Return [x, y] of the center of cell containing provided text 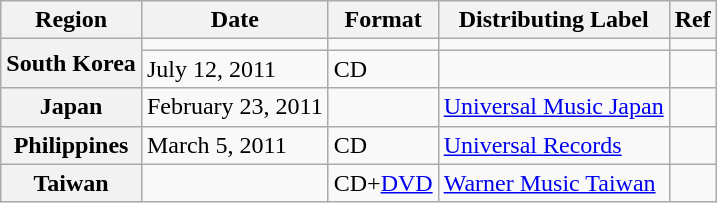
Format [383, 20]
July 12, 2011 [234, 69]
Region [72, 20]
Universal Music Japan [554, 107]
Philippines [72, 145]
Warner Music Taiwan [554, 183]
South Korea [72, 64]
Taiwan [72, 183]
Date [234, 20]
Universal Records [554, 145]
Japan [72, 107]
Ref [692, 20]
Distributing Label [554, 20]
February 23, 2011 [234, 107]
March 5, 2011 [234, 145]
CD+DVD [383, 183]
